Return (x, y) of the center of cell containing provided text 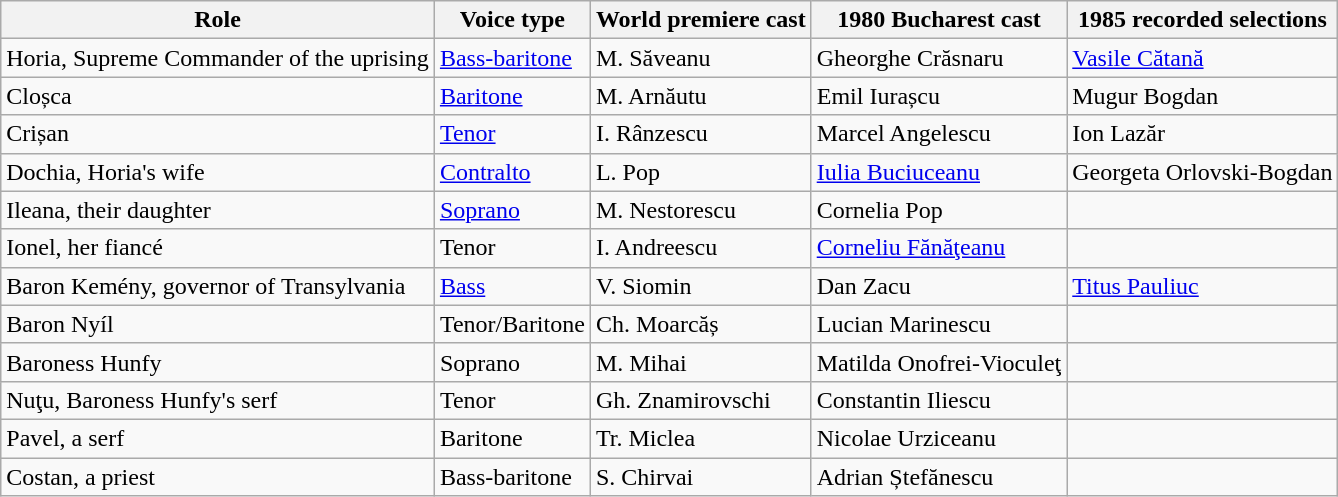
Lucian Marinescu (939, 324)
Dan Zacu (939, 286)
Baron Nyíl (218, 324)
Emil Iurașcu (939, 96)
1985 recorded selections (1202, 20)
Vasile Cătană (1202, 58)
Corneliu Fănăţeanu (939, 248)
Iulia Buciuceanu (939, 172)
Contralto (512, 172)
L. Pop (700, 172)
Cornelia Pop (939, 210)
M. Nestorescu (700, 210)
World premiere cast (700, 20)
S. Chirvai (700, 477)
Bass (512, 286)
Costan, a priest (218, 477)
M. Mihai (700, 362)
Cloșca (218, 96)
Gheorghe Crăsnaru (939, 58)
V. Siomin (700, 286)
Titus Pauliuc (1202, 286)
Ion Lazăr (1202, 134)
Gh. Znamirovschi (700, 400)
Role (218, 20)
Adrian Ștefănescu (939, 477)
Constantin Iliescu (939, 400)
M. Arnăutu (700, 96)
Tenor/Baritone (512, 324)
Pavel, a serf (218, 438)
Mugur Bogdan (1202, 96)
Ionel, her fiancé (218, 248)
I. Rânzescu (700, 134)
Nuţu, Baroness Hunfy's serf (218, 400)
Tr. Miclea (700, 438)
Baron Kemény, governor of Transylvania (218, 286)
1980 Bucharest cast (939, 20)
Marcel Angelescu (939, 134)
Nicolae Urziceanu (939, 438)
I. Andreescu (700, 248)
Dochia, Horia's wife (218, 172)
Baroness Hunfy (218, 362)
Ileana, their daughter (218, 210)
Voice type (512, 20)
Ch. Moarcăș (700, 324)
Georgeta Orlovski-Bogdan (1202, 172)
M. Săveanu (700, 58)
Horia, Supreme Commander of the uprising (218, 58)
Crișan (218, 134)
Matilda Onofrei-Vioculeţ (939, 362)
